From the cell containing the given text, extract its center point as [x, y] coordinate. 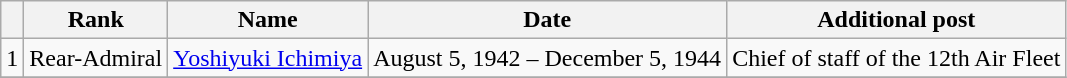
Rank [96, 20]
1 [12, 58]
Name [268, 20]
Date [548, 20]
Chief of staff of the 12th Air Fleet [896, 58]
Rear-Admiral [96, 58]
Additional post [896, 20]
August 5, 1942 – December 5, 1944 [548, 58]
Yoshiyuki Ichimiya [268, 58]
